Identify which cell holds the provided text, then report its (x, y) central coordinate. 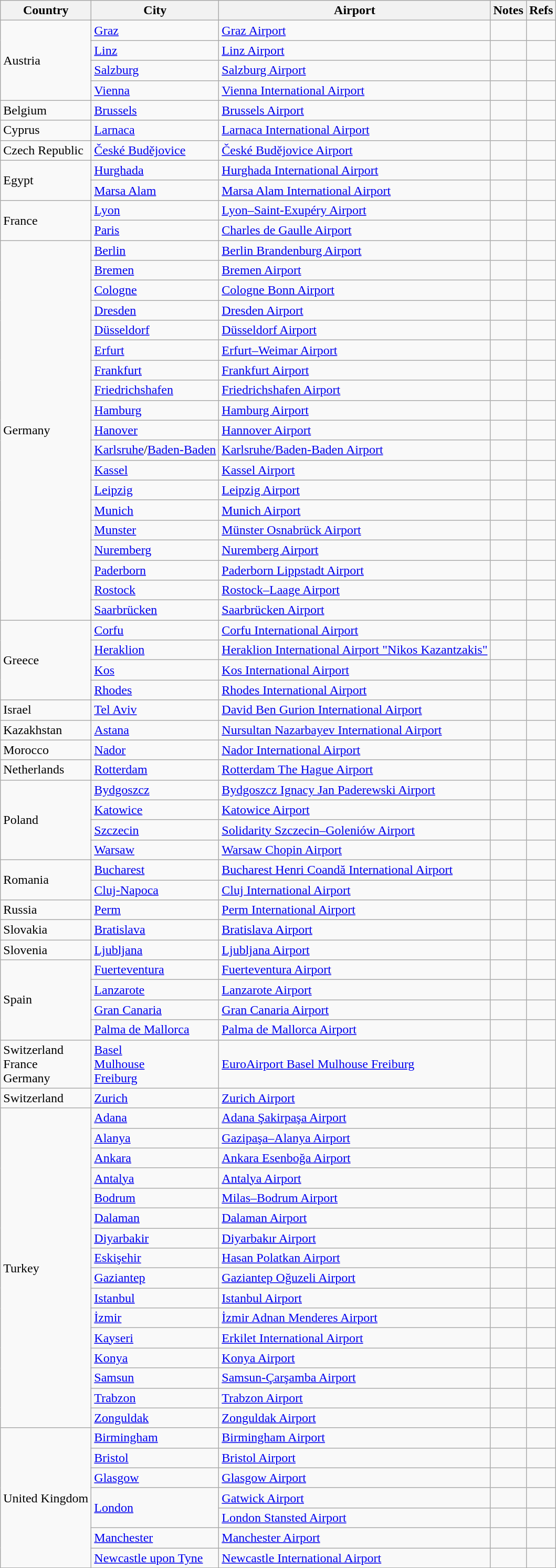
Lanzarote (155, 990)
Bremen Airport (355, 270)
Cyprus (46, 130)
Istanbul Airport (355, 1298)
Turkey (46, 1268)
Slovenia (46, 950)
Nuremberg (155, 550)
Trabzon (155, 1398)
Glasgow Airport (355, 1478)
Gran Canaria (155, 1010)
Solidarity Szczecin–Goleniów Airport (355, 830)
Antalya Airport (355, 1178)
Graz Airport (355, 30)
Karlsruhe/Baden-Baden Airport (355, 450)
Diyarbakir (155, 1238)
Bristol (155, 1458)
Salzburg (155, 70)
Nador (155, 750)
Nuremberg Airport (355, 550)
Gaziantep (155, 1278)
Airport (355, 11)
Notes (508, 11)
Rhodes (155, 690)
EuroAirport Basel Mulhouse Freiburg (355, 1064)
Bremen (155, 270)
Ljubljana (155, 950)
Czech Republic (46, 150)
Alanya (155, 1138)
Lyon–Saint-Exupéry Airport (355, 210)
Manchester Airport (355, 1538)
Leipzig Airport (355, 490)
Romania (46, 880)
Samsun (155, 1378)
Linz Airport (355, 50)
Dalaman Airport (355, 1218)
Netherlands (46, 770)
Diyarbakır Airport (355, 1238)
Bucharest Henri Coandă International Airport (355, 870)
Katowice (155, 810)
Vienna International Airport (355, 90)
Berlin Brandenburg Airport (355, 250)
Saarbrücken Airport (355, 610)
Manchester (155, 1538)
Refs (541, 11)
Bristol Airport (355, 1458)
Gatwick Airport (355, 1498)
Linz (155, 50)
Fuerteventura (155, 970)
Konya (155, 1358)
Morocco (46, 750)
London Stansted Airport (355, 1518)
SwitzerlandFranceGermany (46, 1064)
City (155, 11)
Zonguldak (155, 1418)
Perm International Airport (355, 910)
Newcastle International Airport (355, 1558)
Adana Şakirpaşa Airport (355, 1118)
Münster Osnabrück Airport (355, 530)
Leipzig (155, 490)
Szczecin (155, 830)
Bratislava (155, 930)
Friedrichshafen Airport (355, 390)
Erfurt–Weimar Airport (355, 350)
České Budějovice (155, 150)
Gaziantep Oğuzeli Airport (355, 1278)
Poland (46, 820)
Istanbul (155, 1298)
Dresden (155, 310)
Antalya (155, 1178)
Belgium (46, 110)
Glasgow (155, 1478)
Slovakia (46, 930)
Erkilet International Airport (355, 1338)
Kayseri (155, 1338)
Ankara Esenboğa Airport (355, 1158)
Zurich Airport (355, 1098)
İzmir Adnan Menderes Airport (355, 1318)
London (155, 1508)
Spain (46, 1000)
Bydgoszcz Ignacy Jan Paderewski Airport (355, 790)
Milas–Bodrum Airport (355, 1198)
Vienna (155, 90)
Tel Aviv (155, 710)
Kos International Airport (355, 670)
Kos (155, 670)
Charles de Gaulle Airport (355, 230)
Heraklion International Airport "Nikos Kazantzakis" (355, 650)
Ankara (155, 1158)
Lyon (155, 210)
Rostock–Laage Airport (355, 590)
Trabzon Airport (355, 1398)
Kassel (155, 470)
Lanzarote Airport (355, 990)
Hannover Airport (355, 430)
BaselMulhouseFreiburg (155, 1064)
Marsa Alam (155, 190)
Dalaman (155, 1218)
Saarbrücken (155, 610)
Egypt (46, 180)
Palma de Mallorca Airport (355, 1030)
Rostock (155, 590)
Paderborn (155, 570)
Brussels (155, 110)
Berlin (155, 250)
Cologne (155, 290)
České Budějovice Airport (355, 150)
Cluj International Airport (355, 890)
Adana (155, 1118)
Perm (155, 910)
Gran Canaria Airport (355, 1010)
Marsa Alam International Airport (355, 190)
Brussels Airport (355, 110)
Greece (46, 660)
Frankfurt Airport (355, 370)
Warsaw Chopin Airport (355, 850)
Hasan Polatkan Airport (355, 1258)
Corfu International Airport (355, 630)
Nursultan Nazarbayev International Airport (355, 730)
Zonguldak Airport (355, 1418)
Germany (46, 431)
İzmir (155, 1318)
Düsseldorf Airport (355, 330)
Birmingham (155, 1438)
Hurghada International Airport (355, 170)
Warsaw (155, 850)
Gazipaşa–Alanya Airport (355, 1138)
Samsun-Çarşamba Airport (355, 1378)
Hanover (155, 430)
Heraklion (155, 650)
Hamburg Airport (355, 410)
Hurghada (155, 170)
David Ben Gurion International Airport (355, 710)
United Kingdom (46, 1498)
Katowice Airport (355, 810)
Erfurt (155, 350)
Konya Airport (355, 1358)
Bucharest (155, 870)
Switzerland (46, 1098)
Bydgoszcz (155, 790)
Newcastle upon Tyne (155, 1558)
Kazakhstan (46, 730)
Israel (46, 710)
Salzburg Airport (355, 70)
Paderborn Lippstadt Airport (355, 570)
Munich Airport (355, 510)
Austria (46, 60)
Zurich (155, 1098)
Bratislava Airport (355, 930)
Dresden Airport (355, 310)
Larnaca International Airport (355, 130)
Kassel Airport (355, 470)
Rotterdam The Hague Airport (355, 770)
Country (46, 11)
Palma de Mallorca (155, 1030)
Düsseldorf (155, 330)
Frankfurt (155, 370)
Russia (46, 910)
Munich (155, 510)
Birmingham Airport (355, 1438)
Cologne Bonn Airport (355, 290)
Astana (155, 730)
Paris (155, 230)
Cluj-Napoca (155, 890)
Larnaca (155, 130)
Hamburg (155, 410)
Munster (155, 530)
Ljubljana Airport (355, 950)
Rhodes International Airport (355, 690)
Fuerteventura Airport (355, 970)
Corfu (155, 630)
Bodrum (155, 1198)
Friedrichshafen (155, 390)
Eskişehir (155, 1258)
Karlsruhe/Baden-Baden (155, 450)
Rotterdam (155, 770)
Graz (155, 30)
Nador International Airport (355, 750)
France (46, 220)
